Search for the cell housing the specified text and yield its [x, y] center coordinate. 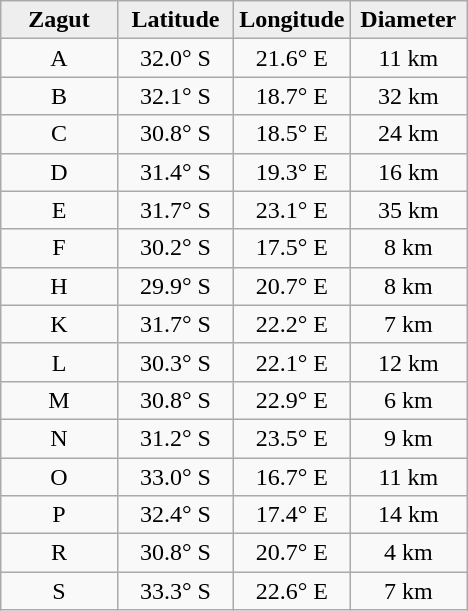
Diameter [408, 20]
33.0° S [175, 477]
D [59, 172]
S [59, 591]
18.5° E [292, 134]
A [59, 58]
32.1° S [175, 96]
M [59, 400]
N [59, 438]
22.1° E [292, 362]
12 km [408, 362]
E [59, 210]
32.0° S [175, 58]
32 km [408, 96]
32.4° S [175, 515]
L [59, 362]
16 km [408, 172]
30.3° S [175, 362]
R [59, 553]
22.2° E [292, 324]
C [59, 134]
31.4° S [175, 172]
6 km [408, 400]
23.1° E [292, 210]
19.3° E [292, 172]
9 km [408, 438]
23.5° E [292, 438]
30.2° S [175, 248]
18.7° E [292, 96]
Longitude [292, 20]
O [59, 477]
B [59, 96]
4 km [408, 553]
F [59, 248]
24 km [408, 134]
22.9° E [292, 400]
H [59, 286]
22.6° E [292, 591]
Zagut [59, 20]
P [59, 515]
17.4° E [292, 515]
29.9° S [175, 286]
14 km [408, 515]
33.3° S [175, 591]
K [59, 324]
16.7° E [292, 477]
17.5° E [292, 248]
35 km [408, 210]
31.2° S [175, 438]
21.6° E [292, 58]
Latitude [175, 20]
